Return the (X, Y) coordinate for the center point of the cell that contains the specified text.  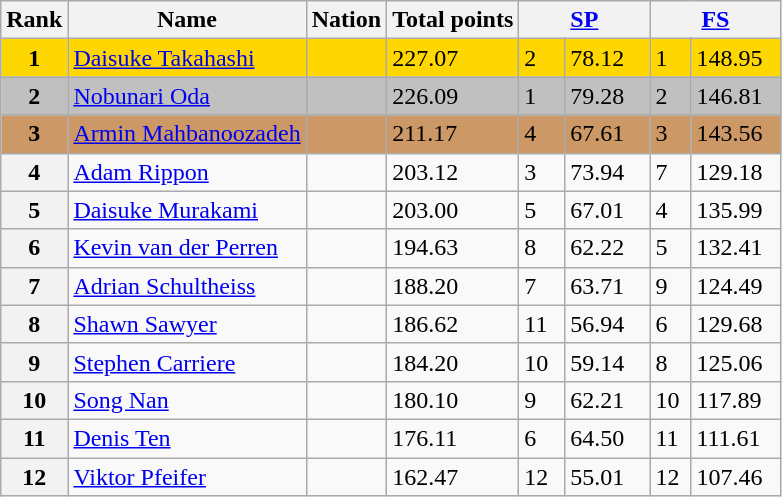
78.12 (608, 58)
67.01 (608, 210)
Adrian Schultheiss (187, 286)
129.18 (736, 172)
Daisuke Takahashi (187, 58)
SP (584, 20)
FS (716, 20)
Kevin van der Perren (187, 248)
59.14 (608, 362)
125.06 (736, 362)
111.61 (736, 438)
124.49 (736, 286)
146.81 (736, 96)
148.95 (736, 58)
188.20 (453, 286)
Armin Mahbanoozadeh (187, 134)
Name (187, 20)
79.28 (608, 96)
Nation (346, 20)
211.17 (453, 134)
67.61 (608, 134)
Song Nan (187, 400)
226.09 (453, 96)
180.10 (453, 400)
73.94 (608, 172)
203.12 (453, 172)
Rank (34, 20)
107.46 (736, 477)
56.94 (608, 324)
55.01 (608, 477)
162.47 (453, 477)
63.71 (608, 286)
135.99 (736, 210)
117.89 (736, 400)
Viktor Pfeifer (187, 477)
129.68 (736, 324)
227.07 (453, 58)
64.50 (608, 438)
132.41 (736, 248)
Daisuke Murakami (187, 210)
Adam Rippon (187, 172)
143.56 (736, 134)
184.20 (453, 362)
Shawn Sawyer (187, 324)
62.21 (608, 400)
Stephen Carriere (187, 362)
62.22 (608, 248)
Denis Ten (187, 438)
203.00 (453, 210)
Total points (453, 20)
176.11 (453, 438)
186.62 (453, 324)
Nobunari Oda (187, 96)
194.63 (453, 248)
